Pinpoint the cell where the given text exists, returning its [x, y] midpoint coordinate. 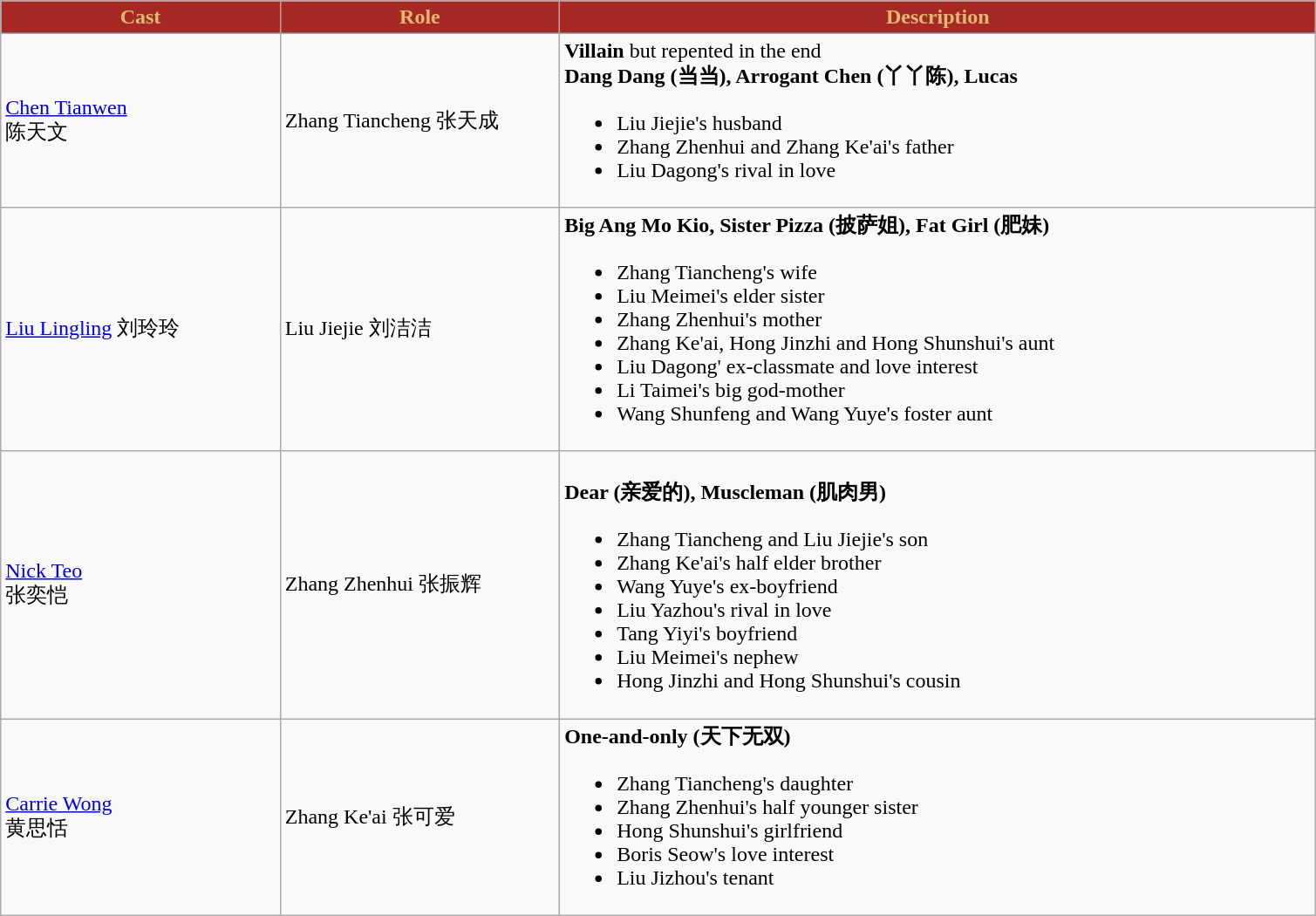
Carrie Wong黄思恬 [140, 817]
Liu Lingling 刘玲玲 [140, 329]
Zhang Zhenhui 张振辉 [419, 584]
Cast [140, 17]
Description [938, 17]
Zhang Ke'ai 张可爱 [419, 817]
Nick Teo张奕恺 [140, 584]
Role [419, 17]
Chen Tianwen陈天文 [140, 120]
Liu Jiejie 刘洁洁 [419, 329]
Zhang Tiancheng 张天成 [419, 120]
